Extract the (x, y) coordinate from the center of the cell holding the provided text.  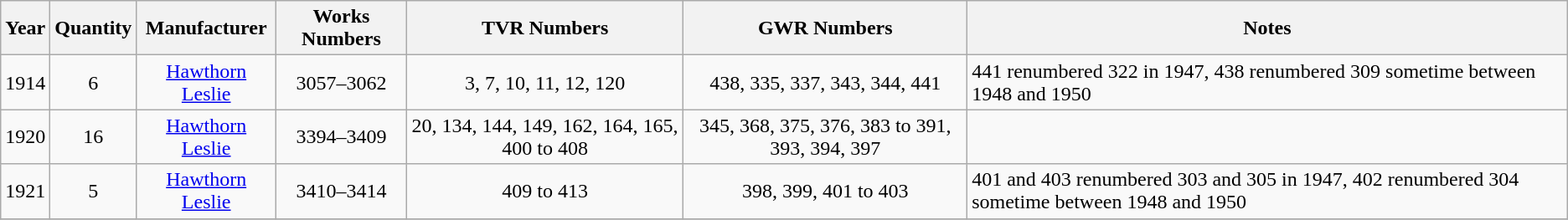
Quantity (94, 28)
6 (94, 82)
345, 368, 375, 376, 383 to 391, 393, 394, 397 (826, 137)
Works Numbers (341, 28)
Year (25, 28)
5 (94, 191)
1921 (25, 191)
401 and 403 renumbered 303 and 305 in 1947, 402 renumbered 304 sometime between 1948 and 1950 (1268, 191)
3394–3409 (341, 137)
20, 134, 144, 149, 162, 164, 165, 400 to 408 (544, 137)
441 renumbered 322 in 1947, 438 renumbered 309 sometime between 1948 and 1950 (1268, 82)
1920 (25, 137)
3, 7, 10, 11, 12, 120 (544, 82)
398, 399, 401 to 403 (826, 191)
GWR Numbers (826, 28)
Manufacturer (206, 28)
TVR Numbers (544, 28)
16 (94, 137)
409 to 413 (544, 191)
1914 (25, 82)
3057–3062 (341, 82)
Notes (1268, 28)
438, 335, 337, 343, 344, 441 (826, 82)
3410–3414 (341, 191)
